Pinpoint the cell where the given text exists, returning its (x, y) midpoint coordinate. 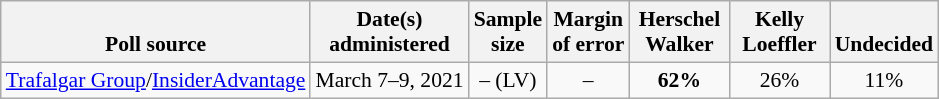
Undecided (884, 32)
– (LV) (508, 80)
– (588, 80)
26% (779, 80)
11% (884, 80)
Samplesize (508, 32)
Date(s)administered (389, 32)
Poll source (156, 32)
Trafalgar Group/InsiderAdvantage (156, 80)
March 7–9, 2021 (389, 80)
Marginof error (588, 32)
62% (679, 80)
HerschelWalker (679, 32)
KellyLoeffler (779, 32)
